Identify which cell holds the provided text, then report its (X, Y) central coordinate. 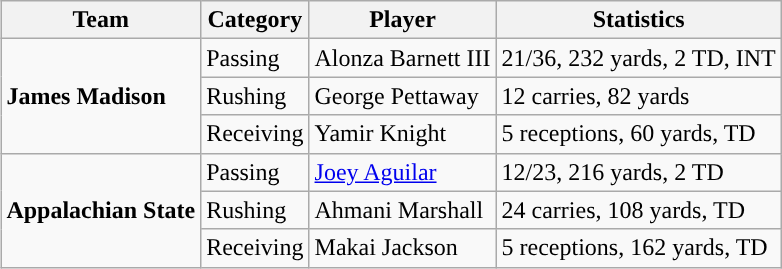
5 receptions, 60 yards, TD (638, 134)
Player (402, 20)
24 carries, 108 yards, TD (638, 210)
Alonza Barnett III (402, 58)
George Pettaway (402, 96)
Appalachian State (101, 210)
12 carries, 82 yards (638, 96)
James Madison (101, 96)
Team (101, 20)
Ahmani Marshall (402, 210)
Joey Aguilar (402, 172)
Statistics (638, 20)
5 receptions, 162 yards, TD (638, 248)
12/23, 216 yards, 2 TD (638, 172)
Category (255, 20)
Makai Jackson (402, 248)
21/36, 232 yards, 2 TD, INT (638, 58)
Yamir Knight (402, 134)
